Detect which cell encompasses the target text, then output its [x, y] center coordinate. 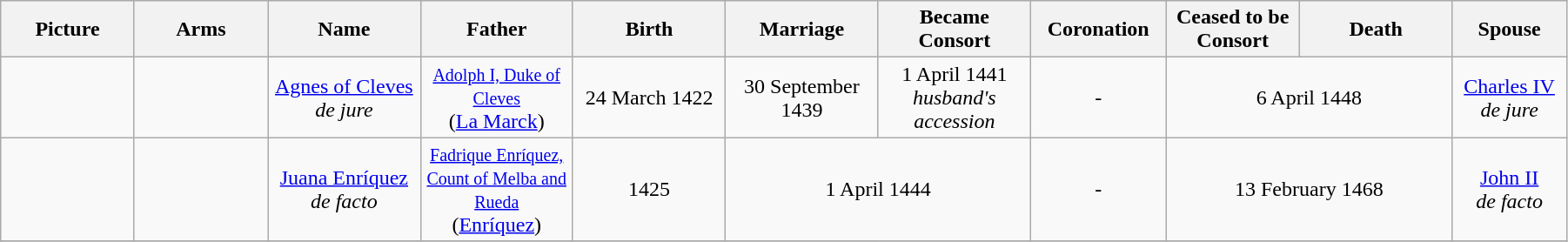
6 April 1448 [1309, 97]
Adolph I, Duke of Cleves(La Marck) [496, 97]
Juana Enríquezde facto [345, 190]
1 April 1441husband's accession [954, 97]
Picture [68, 30]
1 April 1444 [879, 190]
Became Consort [954, 30]
Fadrique Enríquez, Count of Melba and Rueda(Enríquez) [496, 190]
John IIde facto [1510, 190]
Agnes of Clevesde jure [345, 97]
Name [345, 30]
24 March 1422 [649, 97]
Marriage [802, 30]
Father [496, 30]
Spouse [1510, 30]
Arms [200, 30]
Charles IVde jure [1510, 97]
Coronation [1098, 30]
Birth [649, 30]
Ceased to be Consort [1232, 30]
Death [1375, 30]
13 February 1468 [1309, 190]
1425 [649, 190]
30 September 1439 [802, 97]
